Locate the cell with the specified text and output its (X, Y) center coordinate. 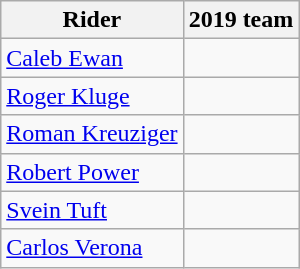
2019 team (241, 20)
Roman Kreuziger (92, 134)
Carlos Verona (92, 248)
Svein Tuft (92, 210)
Robert Power (92, 172)
Caleb Ewan (92, 58)
Rider (92, 20)
Roger Kluge (92, 96)
